Scan for the cell matching the given text and deliver its (x, y) coordinate at center. 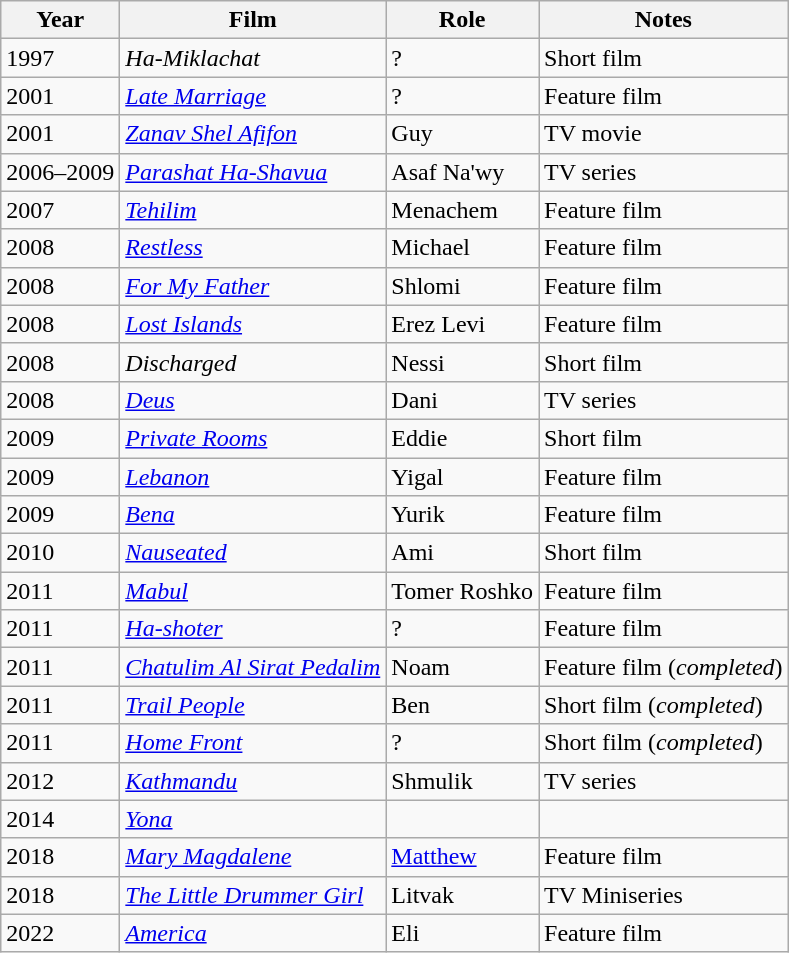
2012 (60, 781)
Guy (462, 134)
TV Miniseries (663, 895)
For My Father (253, 286)
Discharged (253, 362)
Mary Magdalene (253, 857)
Film (253, 20)
Nessi (462, 362)
TV movie (663, 134)
Role (462, 20)
Dani (462, 400)
Noam (462, 667)
Lost Islands (253, 324)
Yona (253, 819)
Year (60, 20)
Mabul (253, 591)
Home Front (253, 743)
Trail People (253, 705)
2007 (60, 210)
1997 (60, 58)
Yigal (462, 477)
Chatulim Al Sirat Pedalim (253, 667)
Eddie (462, 438)
Private Rooms (253, 438)
2022 (60, 933)
Notes (663, 20)
2006–2009 (60, 172)
Shmulik (462, 781)
Ami (462, 553)
Ha-shoter (253, 629)
Parashat Ha-Shavua (253, 172)
Zanav Shel Afifon (253, 134)
Kathmandu (253, 781)
Eli (462, 933)
Menachem (462, 210)
Litvak (462, 895)
The Little Drummer Girl (253, 895)
2014 (60, 819)
Shlomi (462, 286)
Asaf Na'wy (462, 172)
2010 (60, 553)
Tehilim (253, 210)
Nauseated (253, 553)
Restless (253, 248)
Ben (462, 705)
Michael (462, 248)
Feature film (completed) (663, 667)
Matthew (462, 857)
Deus (253, 400)
Erez Levi (462, 324)
Tomer Roshko (462, 591)
Ha-Miklachat (253, 58)
Lebanon (253, 477)
America (253, 933)
Bena (253, 515)
Late Marriage (253, 96)
Yurik (462, 515)
